Provide the [X, Y] coordinate of the cell's center where the given text is located.  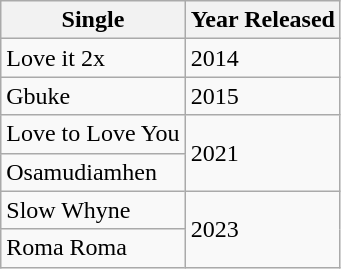
2014 [262, 58]
Osamudiamhen [93, 172]
Roma Roma [93, 248]
2015 [262, 96]
2023 [262, 229]
Single [93, 20]
2021 [262, 153]
Gbuke [93, 96]
Love it 2x [93, 58]
Slow Whyne [93, 210]
Year Released [262, 20]
Love to Love You [93, 134]
